Extract the [X, Y] coordinate from the center of the cell holding the provided text.  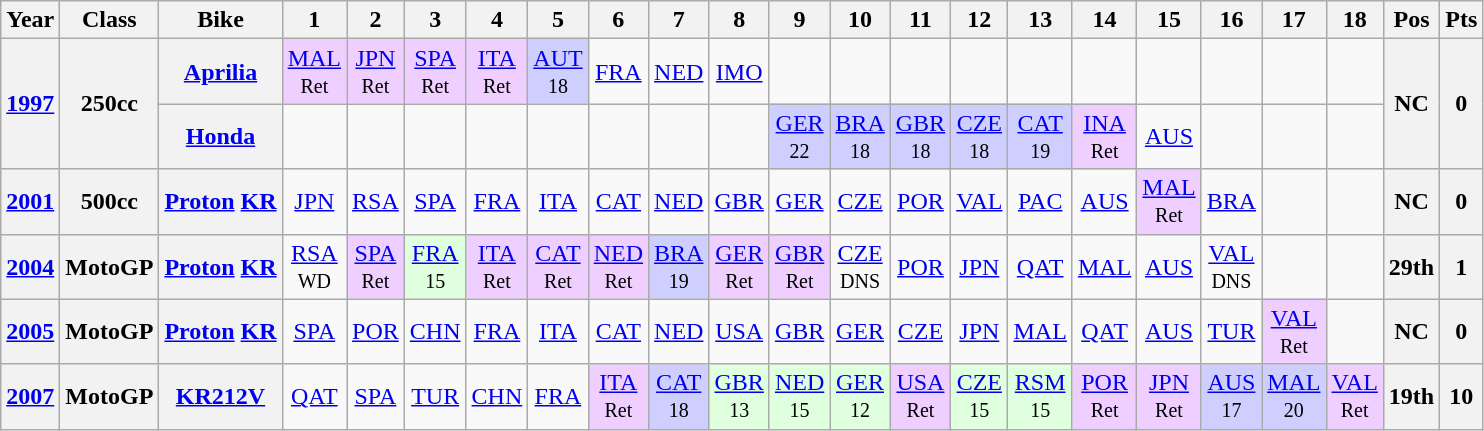
CZE 15 [980, 396]
CAT Ret [558, 266]
17 [1294, 20]
SPARet [435, 72]
MAL20 [1294, 396]
5 [558, 20]
KR212V [220, 396]
GER 12 [860, 396]
13 [1040, 20]
GER Ret [739, 266]
2004 [30, 266]
VALRet [1294, 332]
2 [376, 20]
VAL Ret [1354, 396]
VALDNS [1231, 266]
Aprilia [220, 72]
NED 15 [799, 396]
SPA Ret [376, 266]
14 [1104, 20]
BRA [1231, 202]
Pts [1462, 20]
INARet [1104, 136]
ITARet [497, 72]
JPNRet [376, 72]
CZE18 [980, 136]
GBR18 [920, 136]
16 [1231, 20]
18 [1354, 20]
4 [497, 20]
PORRet [1104, 396]
PAC [1040, 202]
7 [679, 20]
GBR Ret [799, 266]
BRA19 [679, 266]
11 [920, 20]
RSM 15 [1040, 396]
6 [618, 20]
Honda [220, 136]
2005 [30, 332]
JPN Ret [1169, 396]
Class [110, 20]
GER22 [799, 136]
250cc [110, 104]
USA [739, 332]
1997 [30, 104]
12 [980, 20]
19th [1411, 396]
CZE DNS [860, 266]
3 [435, 20]
15 [1169, 20]
IMO [739, 72]
8 [739, 20]
RSA WD [314, 266]
FRA 15 [435, 266]
Pos [1411, 20]
AUS17 [1231, 396]
500cc [110, 202]
USA Ret [920, 396]
29th [1411, 266]
Bike [220, 20]
2007 [30, 396]
GBR 13 [739, 396]
AUT18 [558, 72]
Year [30, 20]
CAT 18 [679, 396]
2001 [30, 202]
BRA18 [860, 136]
CAT19 [1040, 136]
VAL [980, 202]
NED Ret [618, 266]
RSA [376, 202]
9 [799, 20]
